Return the [X, Y] coordinate for the center point of the cell that contains the specified text.  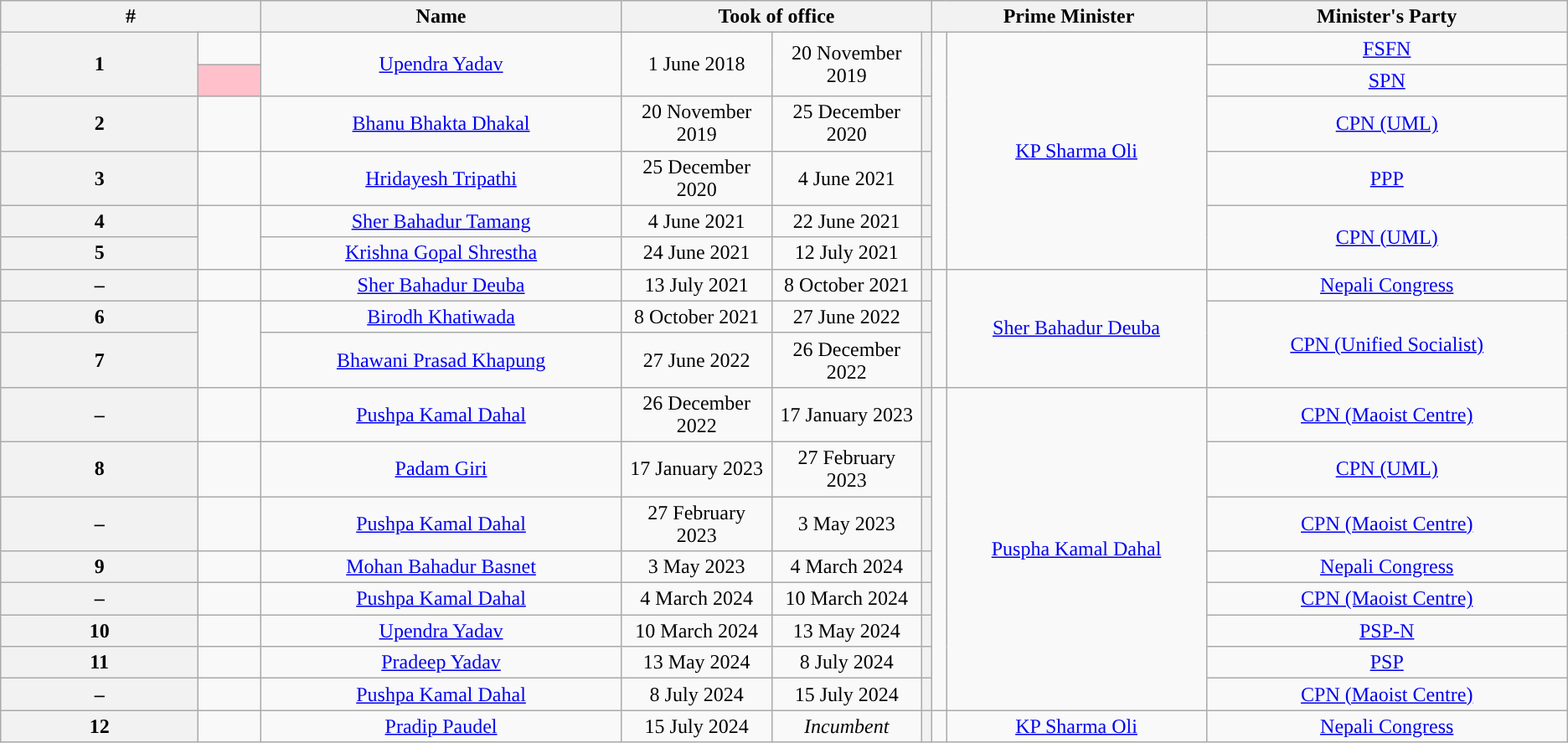
24 June 2021 [697, 253]
SPN [1387, 80]
5 [100, 253]
PPP [1387, 178]
Pradeep Yadav [441, 663]
4 [100, 221]
13 July 2021 [697, 285]
Prime Minister [1069, 17]
12 July 2021 [846, 253]
Bhawani Prasad Khapung [441, 360]
2 [100, 124]
Name [441, 17]
10 [100, 631]
Sher Bahadur Tamang [441, 221]
3 [100, 178]
# [131, 17]
Birodh Khatiwada [441, 317]
12 [100, 726]
9 [100, 567]
PSP-N [1387, 631]
1 June 2018 [697, 64]
Pradip Paudel [441, 726]
Padam Giri [441, 469]
Incumbent [846, 726]
PSP [1387, 663]
Puspha Kamal Dahal [1076, 549]
Minister's Party [1387, 17]
8 [100, 469]
CPN (Unified Socialist) [1387, 343]
FSFN [1387, 49]
6 [100, 317]
11 [100, 663]
Krishna Gopal Shrestha [441, 253]
Bhanu Bhakta Dhakal [441, 124]
Mohan Bahadur Basnet [441, 567]
22 June 2021 [846, 221]
Hridayesh Tripathi [441, 178]
Took of office [776, 17]
1 [100, 64]
7 [100, 360]
